Return [X, Y] of the center of cell containing provided text 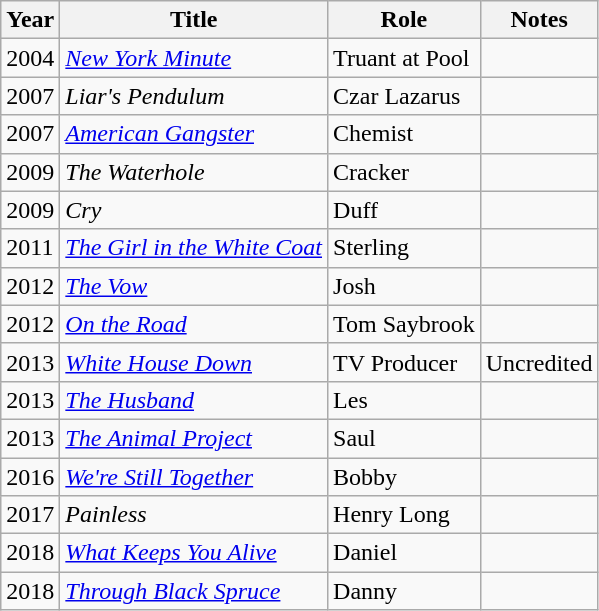
Czar Lazarus [404, 96]
What Keeps You Alive [194, 553]
White House Down [194, 362]
2016 [30, 477]
Henry Long [404, 515]
The Waterhole [194, 172]
Title [194, 20]
Tom Saybrook [404, 324]
Year [30, 20]
The Animal Project [194, 438]
Danny [404, 591]
Cracker [404, 172]
Duff [404, 210]
Uncredited [539, 362]
2011 [30, 248]
Through Black Spruce [194, 591]
Painless [194, 515]
New York Minute [194, 58]
We're Still Together [194, 477]
American Gangster [194, 134]
The Girl in the White Coat [194, 248]
Chemist [404, 134]
Role [404, 20]
Saul [404, 438]
Sterling [404, 248]
The Vow [194, 286]
Notes [539, 20]
Cry [194, 210]
Daniel [404, 553]
Josh [404, 286]
Liar's Pendulum [194, 96]
The Husband [194, 400]
On the Road [194, 324]
Les [404, 400]
Truant at Pool [404, 58]
Bobby [404, 477]
2017 [30, 515]
2004 [30, 58]
TV Producer [404, 362]
